Output the [X, Y] coordinate of the center of the cell containing the given text.  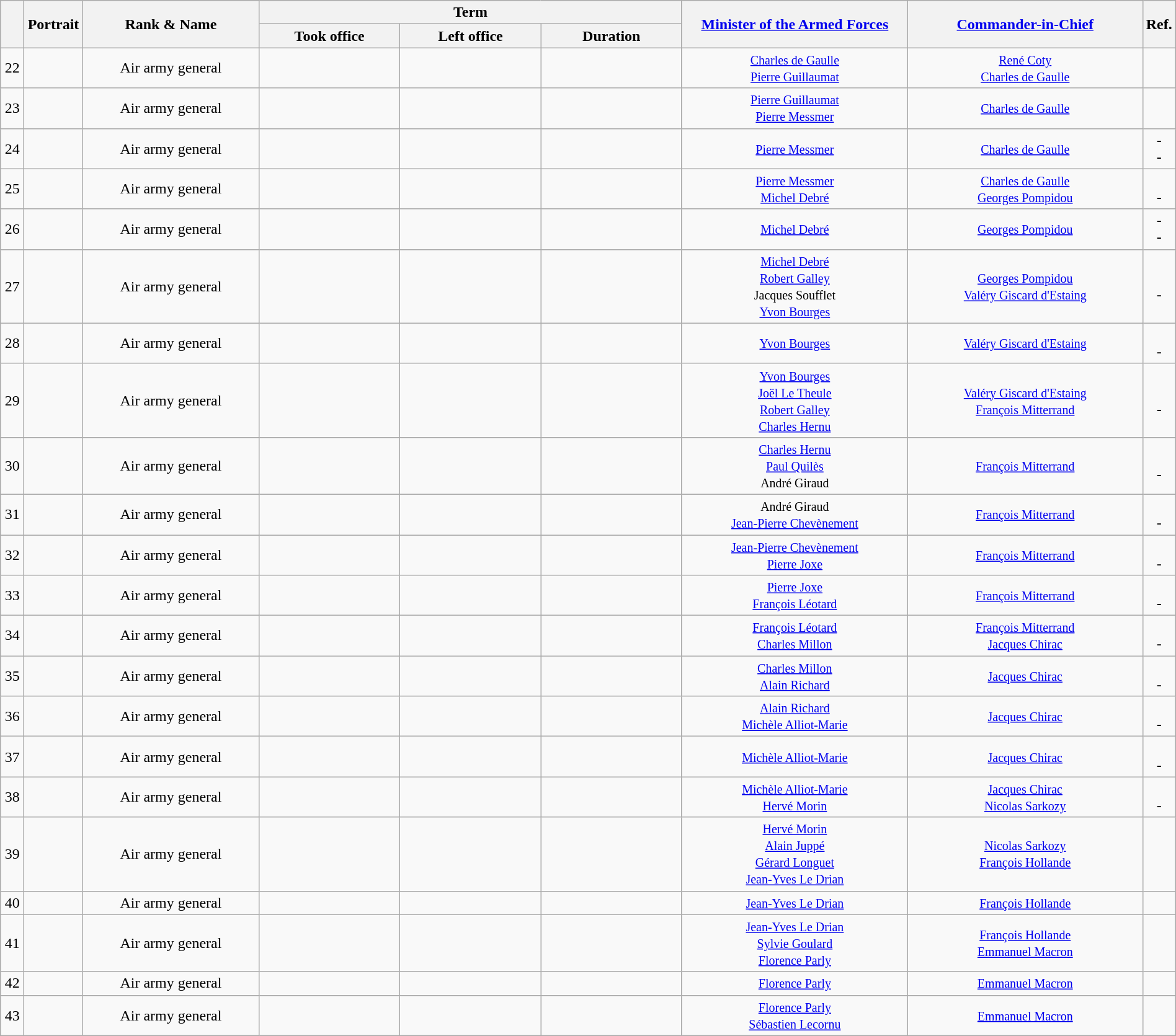
François Hollande [1025, 903]
Left office [470, 36]
27 [12, 286]
François HollandeEmmanuel Macron [1025, 943]
Charles de GaulleGeorges Pompidou [1025, 188]
38 [12, 797]
Charles de GaullePierre Guillaumat [795, 68]
Pierre MessmerMichel Debré [795, 188]
Pierre Messmer [795, 149]
Commander-in-Chief [1025, 24]
Georges Pompidou [1025, 229]
Florence ParlySébastien Lecornu [795, 1016]
28 [12, 343]
Florence Parly [795, 983]
25 [12, 188]
Charles HernuPaul QuilèsAndré Giraud [795, 466]
40 [12, 903]
Michèle Alliot-MarieHervé Morin [795, 797]
Jean-Pierre ChevènementPierre Joxe [795, 554]
Valéry Giscard d'EstaingFrançois Mitterrand [1025, 401]
Nicolas SarkozyFrançois Hollande [1025, 854]
39 [12, 854]
René CotyCharles de Gaulle [1025, 68]
Valéry Giscard d'Estaing [1025, 343]
37 [12, 756]
Took office [329, 36]
30 [12, 466]
36 [12, 717]
26 [12, 229]
Yvon Bourges [795, 343]
24 [12, 149]
André GiraudJean-Pierre Chevènement [795, 515]
Minister of the Armed Forces [795, 24]
François MitterrandJacques Chirac [1025, 636]
Alain RichardMichèle Alliot-Marie [795, 717]
Yvon BourgesJoël Le TheuleRobert GalleyCharles Hernu [795, 401]
33 [12, 595]
32 [12, 554]
43 [12, 1016]
Charles MillonAlain Richard [795, 676]
Michèle Alliot-Marie [795, 756]
Georges PompidouValéry Giscard d'Estaing [1025, 286]
Pierre JoxeFrançois Léotard [795, 595]
Rank & Name [171, 24]
41 [12, 943]
23 [12, 108]
Jacques ChiracNicolas Sarkozy [1025, 797]
Jean-Yves Le Drian [795, 903]
Portrait [53, 24]
35 [12, 676]
François LéotardCharles Millon [795, 636]
29 [12, 401]
Michel DebréRobert GalleyJacques SouffletYvon Bourges [795, 286]
31 [12, 515]
Jean-Yves Le DrianSylvie GoulardFlorence Parly [795, 943]
Hervé MorinAlain JuppéGérard LonguetJean-Yves Le Drian [795, 854]
34 [12, 636]
Duration [612, 36]
22 [12, 68]
Michel Debré [795, 229]
42 [12, 983]
Term [470, 12]
Pierre GuillaumatPierre Messmer [795, 108]
Ref. [1159, 24]
